Return (X, Y) of the center of cell containing provided text 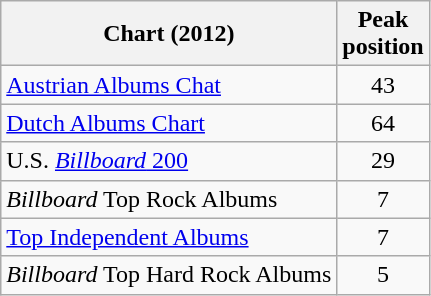
29 (383, 161)
Chart (2012) (169, 34)
Peakposition (383, 34)
5 (383, 275)
43 (383, 85)
Austrian Albums Chat (169, 85)
Dutch Albums Chart (169, 123)
64 (383, 123)
U.S. Billboard 200 (169, 161)
Billboard Top Hard Rock Albums (169, 275)
Billboard Top Rock Albums (169, 199)
Top Independent Albums (169, 237)
